Return the (X, Y) coordinate for the center point of the cell that contains the specified text.  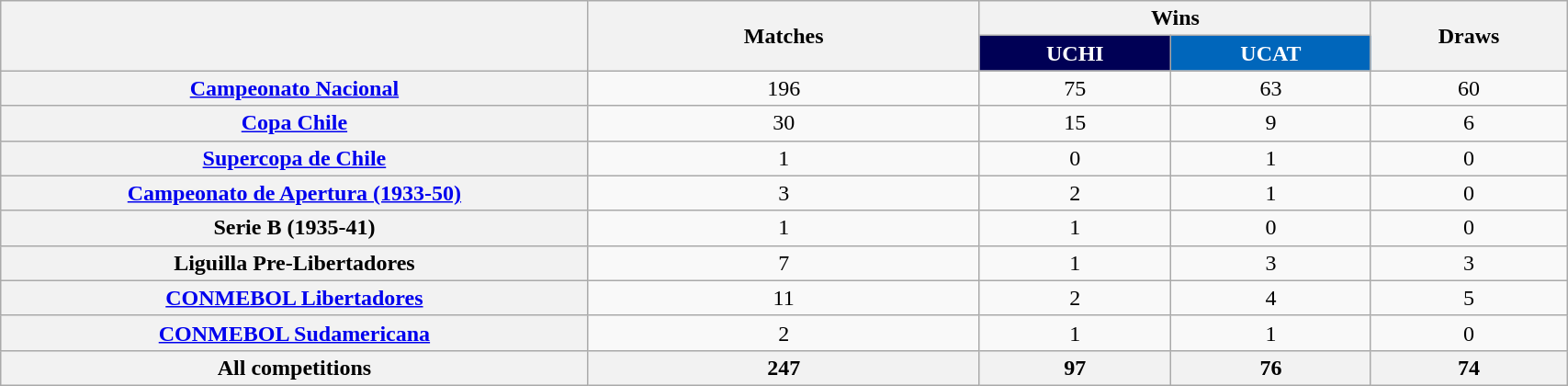
9 (1270, 123)
Serie B (1935-41) (294, 228)
Campeonato Nacional (294, 88)
76 (1270, 368)
75 (1075, 88)
7 (784, 263)
Campeonato de Apertura (1933-50) (294, 193)
5 (1468, 298)
60 (1468, 88)
74 (1468, 368)
Liguilla Pre-Libertadores (294, 263)
4 (1270, 298)
30 (784, 123)
15 (1075, 123)
Supercopa de Chile (294, 158)
CONMEBOL Libertadores (294, 298)
196 (784, 88)
Matches (784, 36)
Copa Chile (294, 123)
97 (1075, 368)
All competitions (294, 368)
247 (784, 368)
UCAT (1270, 53)
UCHI (1075, 53)
CONMEBOL Sudamericana (294, 333)
Draws (1468, 36)
Wins (1175, 18)
6 (1468, 123)
11 (784, 298)
63 (1270, 88)
